Detect which cell encompasses the target text, then output its [X, Y] center coordinate. 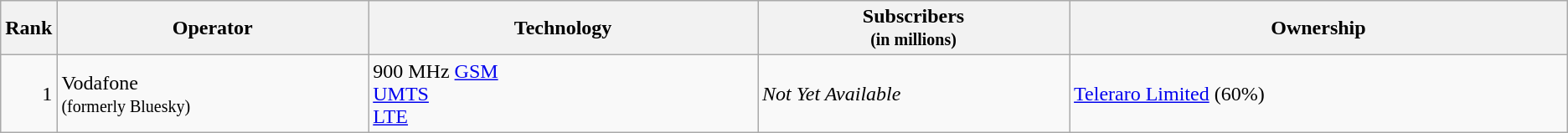
900 MHz GSMUMTSLTE [563, 94]
Subscribers(in millions) [913, 28]
Ownership [1318, 28]
Rank [28, 28]
Vodafone(formerly Bluesky) [213, 94]
1 [28, 94]
Teleraro Limited (60%) [1318, 94]
Not Yet Available [913, 94]
Operator [213, 28]
Technology [563, 28]
